Determine the [X, Y] coordinate at the center of the cell enclosing the given text.  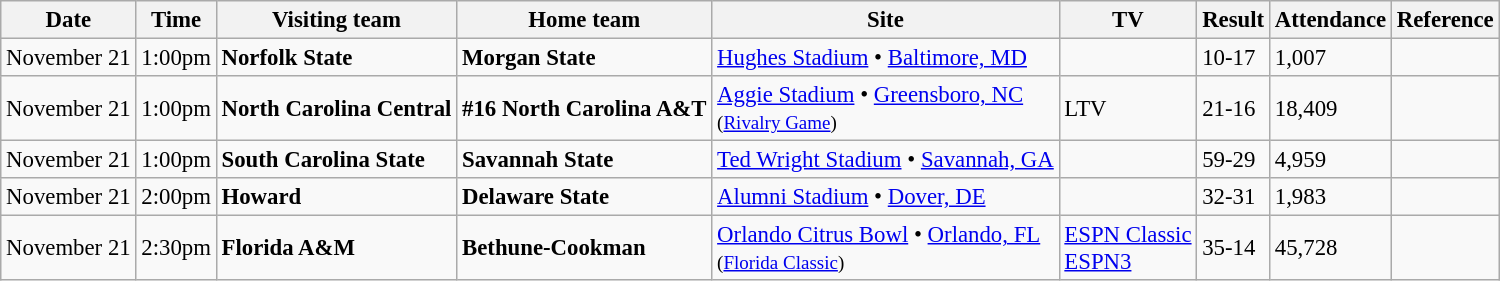
Ted Wright Stadium • Savannah, GA [886, 160]
Hughes Stadium • Baltimore, MD [886, 58]
32-31 [1234, 197]
Attendance [1330, 20]
Howard [336, 197]
Site [886, 20]
North Carolina Central [336, 108]
Norfolk State [336, 58]
4,959 [1330, 160]
Time [176, 20]
Visiting team [336, 20]
LTV [1128, 108]
Alumni Stadium • Dover, DE [886, 197]
#16 North Carolina A&T [584, 108]
21-16 [1234, 108]
Savannah State [584, 160]
Florida A&M [336, 248]
2:00pm [176, 197]
South Carolina State [336, 160]
Date [68, 20]
Aggie Stadium • Greensboro, NC(Rivalry Game) [886, 108]
Orlando Citrus Bowl • Orlando, FL(Florida Classic) [886, 248]
TV [1128, 20]
Result [1234, 20]
18,409 [1330, 108]
2:30pm [176, 248]
Bethune-Cookman [584, 248]
1,007 [1330, 58]
35-14 [1234, 248]
ESPN ClassicESPN3 [1128, 248]
Reference [1445, 20]
Delaware State [584, 197]
59-29 [1234, 160]
Home team [584, 20]
10-17 [1234, 58]
Morgan State [584, 58]
1,983 [1330, 197]
45,728 [1330, 248]
